Pinpoint the cell where the given text exists, returning its (x, y) midpoint coordinate. 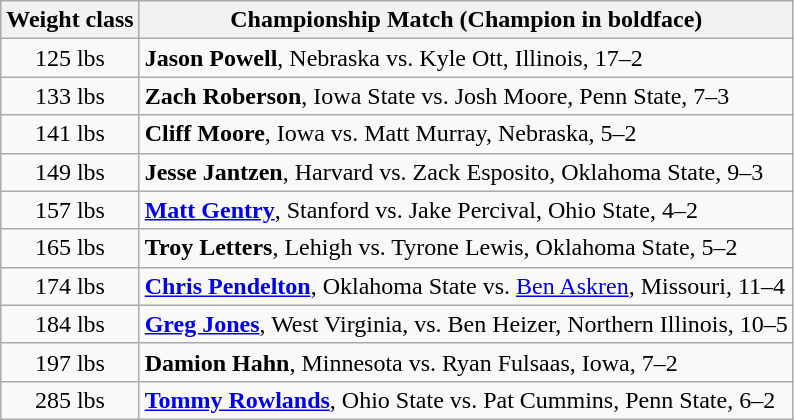
Weight class (70, 20)
165 lbs (70, 248)
141 lbs (70, 134)
Cliff Moore, Iowa vs. Matt Murray, Nebraska, 5–2 (466, 134)
184 lbs (70, 324)
Damion Hahn, Minnesota vs. Ryan Fulsaas, Iowa, 7–2 (466, 362)
Tommy Rowlands, Ohio State vs. Pat Cummins, Penn State, 6–2 (466, 400)
Championship Match (Champion in boldface) (466, 20)
157 lbs (70, 210)
Matt Gentry, Stanford vs. Jake Percival, Ohio State, 4–2 (466, 210)
149 lbs (70, 172)
Troy Letters, Lehigh vs. Tyrone Lewis, Oklahoma State, 5–2 (466, 248)
174 lbs (70, 286)
197 lbs (70, 362)
133 lbs (70, 96)
Jason Powell, Nebraska vs. Kyle Ott, Illinois, 17–2 (466, 58)
125 lbs (70, 58)
Chris Pendelton, Oklahoma State vs. Ben Askren, Missouri, 11–4 (466, 286)
Jesse Jantzen, Harvard vs. Zack Esposito, Oklahoma State, 9–3 (466, 172)
Greg Jones, West Virginia, vs. Ben Heizer, Northern Illinois, 10–5 (466, 324)
Zach Roberson, Iowa State vs. Josh Moore, Penn State, 7–3 (466, 96)
285 lbs (70, 400)
